Find where the given text appears and provide that cell's center as [x, y] coordinate. 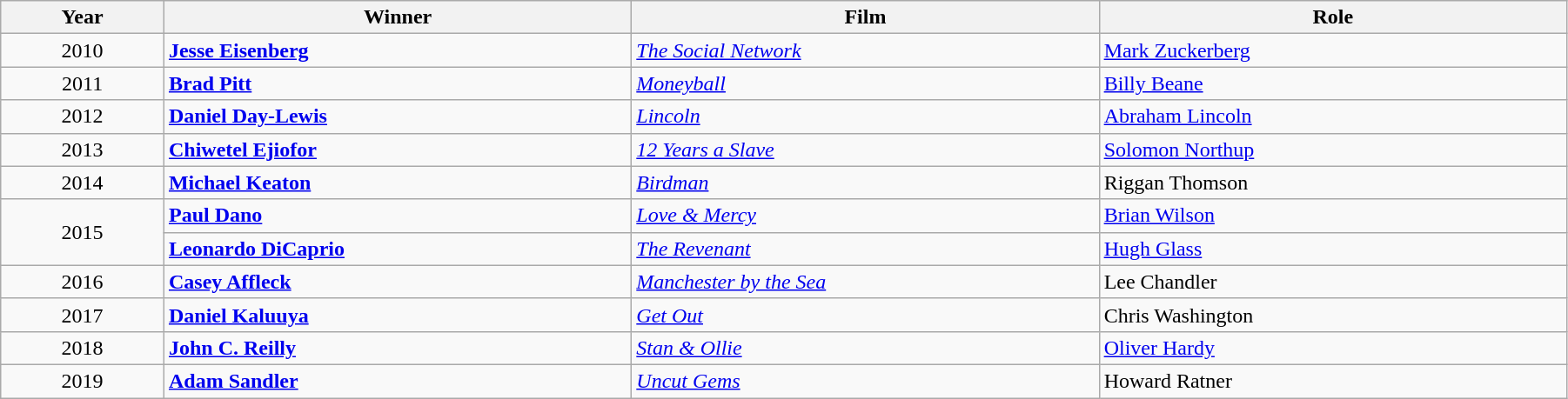
Chris Washington [1333, 315]
Leonardo DiCaprio [397, 249]
2011 [83, 83]
Billy Beane [1333, 83]
Howard Ratner [1333, 381]
2018 [83, 348]
2012 [83, 116]
Role [1333, 17]
Riggan Thomson [1333, 183]
Abraham Lincoln [1333, 116]
Stan & Ollie [865, 348]
Daniel Kaluuya [397, 315]
Get Out [865, 315]
Lincoln [865, 116]
12 Years a Slave [865, 150]
Winner [397, 17]
2013 [83, 150]
Manchester by the Sea [865, 282]
Year [83, 17]
Hugh Glass [1333, 249]
Michael Keaton [397, 183]
Paul Dano [397, 216]
Lee Chandler [1333, 282]
2014 [83, 183]
2010 [83, 50]
2017 [83, 315]
Birdman [865, 183]
The Revenant [865, 249]
The Social Network [865, 50]
Love & Mercy [865, 216]
John C. Reilly [397, 348]
Jesse Eisenberg [397, 50]
Uncut Gems [865, 381]
Oliver Hardy [1333, 348]
Brian Wilson [1333, 216]
Solomon Northup [1333, 150]
Chiwetel Ejiofor [397, 150]
Daniel Day-Lewis [397, 116]
Brad Pitt [397, 83]
Adam Sandler [397, 381]
Film [865, 17]
Casey Affleck [397, 282]
2016 [83, 282]
Moneyball [865, 83]
Mark Zuckerberg [1333, 50]
2015 [83, 232]
2019 [83, 381]
